Identify which cell holds the provided text, then report its [x, y] central coordinate. 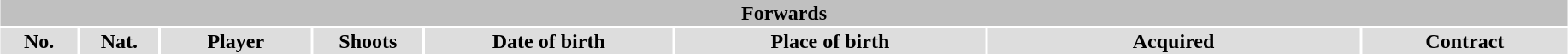
Shoots [368, 41]
Forwards [783, 13]
Nat. [120, 41]
Date of birth [549, 41]
Acquired [1173, 41]
Player [236, 41]
Contract [1465, 41]
No. [39, 41]
Place of birth [830, 41]
